Pinpoint the cell where the given text exists, returning its (X, Y) midpoint coordinate. 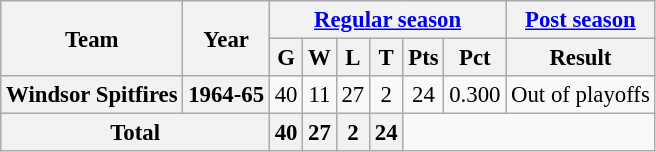
Out of playoffs (580, 95)
Year (226, 38)
Result (580, 58)
0.300 (475, 95)
1964-65 (226, 95)
L (352, 58)
11 (320, 95)
G (286, 58)
Windsor Spitfires (92, 95)
Pct (475, 58)
Post season (580, 20)
Regular season (387, 20)
Team (92, 38)
Total (136, 133)
T (386, 58)
Pts (424, 58)
W (320, 58)
